Search for the cell housing the specified text and yield its (x, y) center coordinate. 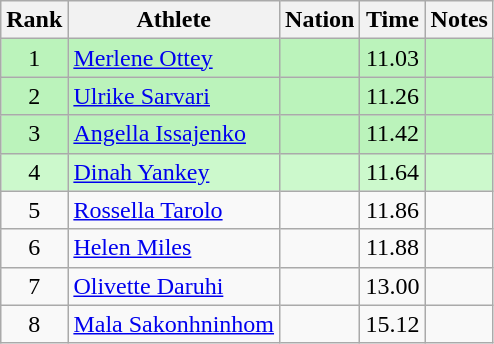
Mala Sakonhninhom (174, 324)
11.86 (392, 210)
7 (34, 286)
Notes (459, 20)
Rossella Tarolo (174, 210)
15.12 (392, 324)
Angella Issajenko (174, 134)
11.64 (392, 172)
5 (34, 210)
Dinah Yankey (174, 172)
4 (34, 172)
11.88 (392, 248)
Nation (320, 20)
Olivette Daruhi (174, 286)
8 (34, 324)
11.26 (392, 96)
11.42 (392, 134)
Rank (34, 20)
11.03 (392, 58)
2 (34, 96)
6 (34, 248)
1 (34, 58)
13.00 (392, 286)
Helen Miles (174, 248)
3 (34, 134)
Ulrike Sarvari (174, 96)
Time (392, 20)
Athlete (174, 20)
Merlene Ottey (174, 58)
